Capture the cell that displays the provided text and extract its (x, y) central coordinate. 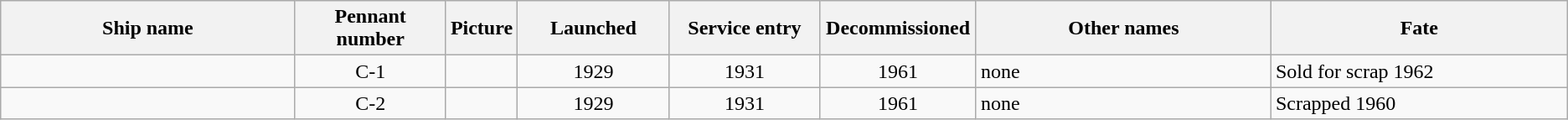
Sold for scrap 1962 (1419, 71)
C-2 (370, 103)
Fate (1419, 29)
Launched (594, 29)
Ship name (147, 29)
C-1 (370, 71)
Pennant number (370, 29)
Picture (481, 29)
Other names (1123, 29)
Service entry (745, 29)
Scrapped 1960 (1419, 103)
Decommissioned (898, 29)
